Capture the cell that displays the provided text and extract its (X, Y) central coordinate. 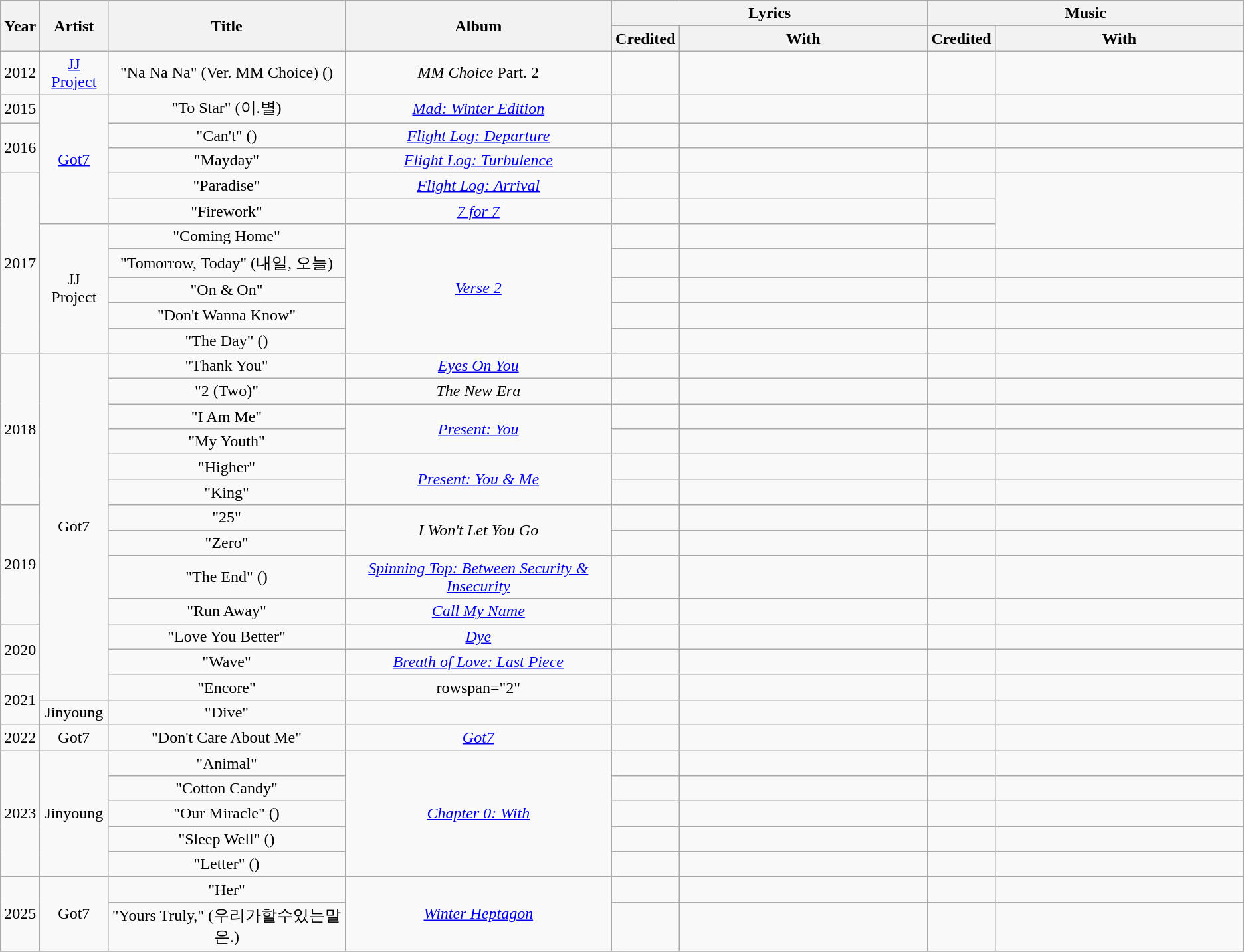
Call My Name (478, 611)
"Can't" () (227, 135)
"Sleep Well" () (227, 839)
2012 (20, 73)
Spinning Top: Between Security & Insecurity (478, 577)
2016 (20, 147)
Flight Log: Turbulence (478, 161)
"Paradise" (227, 186)
"2 (Two)" (227, 391)
Title (227, 26)
Verse 2 (478, 288)
The New Era (478, 391)
"Zero" (227, 543)
Dye (478, 636)
"The Day" () (227, 341)
"Letter" () (227, 864)
2019 (20, 565)
2020 (20, 649)
2018 (20, 429)
Lyrics (770, 13)
"Coming Home" (227, 237)
"Love You Better" (227, 636)
I Won't Let You Go (478, 530)
"Encore" (227, 687)
Mad: Winter Edition (478, 109)
Year (20, 26)
"Thank You" (227, 366)
rowspan="2" (478, 687)
2015 (20, 109)
"Yours Truly," (우리가할수있는말은.) (227, 927)
"Na Na Na" (Ver. MM Choice) () (227, 73)
Breath of Love: Last Piece (478, 662)
"Cotton Candy" (227, 789)
2025 (20, 914)
2021 (20, 700)
"Mayday" (227, 161)
7 for 7 (478, 211)
Chapter 0: With (478, 814)
Winter Heptagon (478, 914)
2017 (20, 263)
2023 (20, 814)
Album (478, 26)
Artist (74, 26)
"Wave" (227, 662)
2022 (20, 737)
Music (1086, 13)
"Animal" (227, 763)
"25" (227, 518)
"Her" (227, 890)
"To Star" (이.별) (227, 109)
"My Youth" (227, 442)
"On & On" (227, 290)
Present: You & Me (478, 480)
"The End" () (227, 577)
Flight Log: Arrival (478, 186)
"Don't Wanna Know" (227, 315)
"Don't Care About Me" (227, 737)
Flight Log: Departure (478, 135)
"Higher" (227, 467)
Eyes On You (478, 366)
"King" (227, 492)
"Dive" (227, 712)
MM Choice Part. 2 (478, 73)
"Our Miracle" () (227, 814)
"Tomorrow, Today" (내일, 오늘) (227, 263)
"I Am Me" (227, 417)
"Run Away" (227, 611)
Present: You (478, 429)
"Firework" (227, 211)
